Pinpoint the cell where the given text exists, returning its (x, y) midpoint coordinate. 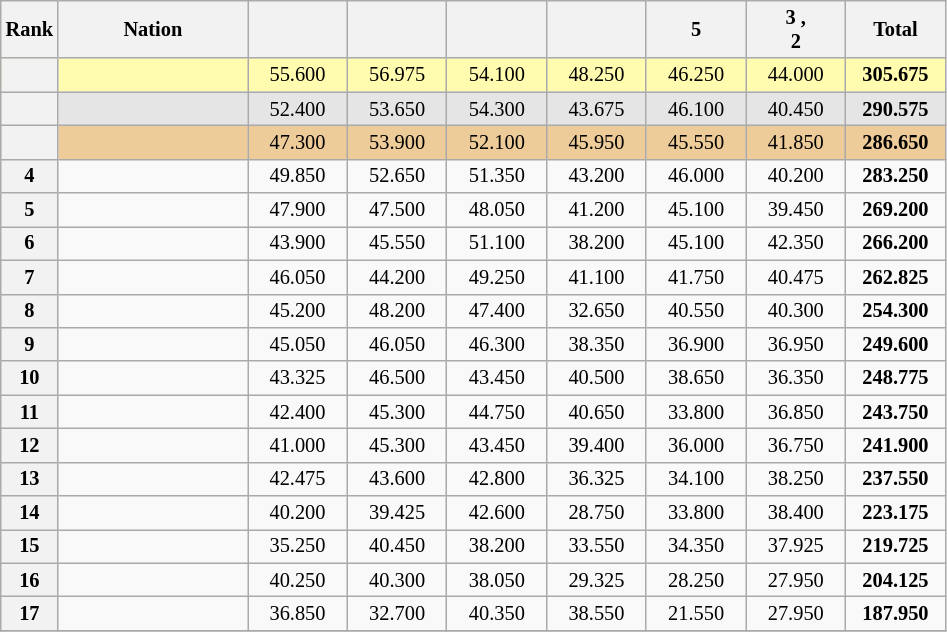
38.550 (597, 613)
187.950 (896, 613)
36.325 (597, 479)
32.650 (597, 311)
40.250 (298, 580)
46.250 (696, 75)
42.350 (796, 243)
53.900 (397, 142)
36.350 (796, 378)
249.600 (896, 344)
28.750 (597, 513)
305.675 (896, 75)
41.850 (796, 142)
49.850 (298, 176)
11 (30, 412)
52.650 (397, 176)
42.400 (298, 412)
45.950 (597, 142)
4 (30, 176)
43.675 (597, 109)
41.750 (696, 277)
254.300 (896, 311)
241.900 (896, 445)
47.500 (397, 210)
44.000 (796, 75)
42.800 (497, 479)
48.250 (597, 75)
43.900 (298, 243)
42.600 (497, 513)
52.400 (298, 109)
41.000 (298, 445)
39.450 (796, 210)
13 (30, 479)
51.350 (497, 176)
9 (30, 344)
237.550 (896, 479)
14 (30, 513)
266.200 (896, 243)
7 (30, 277)
38.050 (497, 580)
45.050 (298, 344)
51.100 (497, 243)
40.500 (597, 378)
35.250 (298, 546)
21.550 (696, 613)
6 (30, 243)
43.600 (397, 479)
37.925 (796, 546)
33.550 (597, 546)
55.600 (298, 75)
42.475 (298, 479)
15 (30, 546)
204.125 (896, 580)
3 ,2 (796, 29)
36.900 (696, 344)
54.300 (497, 109)
36.750 (796, 445)
16 (30, 580)
40.650 (597, 412)
38.400 (796, 513)
43.200 (597, 176)
Total (896, 29)
38.250 (796, 479)
36.000 (696, 445)
223.175 (896, 513)
46.000 (696, 176)
39.400 (597, 445)
262.825 (896, 277)
39.425 (397, 513)
10 (30, 378)
290.575 (896, 109)
38.350 (597, 344)
54.100 (497, 75)
46.300 (497, 344)
47.400 (497, 311)
32.700 (397, 613)
36.950 (796, 344)
283.250 (896, 176)
45.200 (298, 311)
56.975 (397, 75)
43.325 (298, 378)
Nation (153, 29)
Rank (30, 29)
219.725 (896, 546)
49.250 (497, 277)
269.200 (896, 210)
40.350 (497, 613)
41.200 (597, 210)
17 (30, 613)
40.475 (796, 277)
48.050 (497, 210)
12 (30, 445)
286.650 (896, 142)
48.200 (397, 311)
34.100 (696, 479)
44.750 (497, 412)
8 (30, 311)
40.550 (696, 311)
46.100 (696, 109)
47.900 (298, 210)
248.775 (896, 378)
44.200 (397, 277)
52.100 (497, 142)
47.300 (298, 142)
34.350 (696, 546)
46.500 (397, 378)
243.750 (896, 412)
29.325 (597, 580)
28.250 (696, 580)
38.650 (696, 378)
41.100 (597, 277)
53.650 (397, 109)
